Locate the cell with the specified text and output its (X, Y) center coordinate. 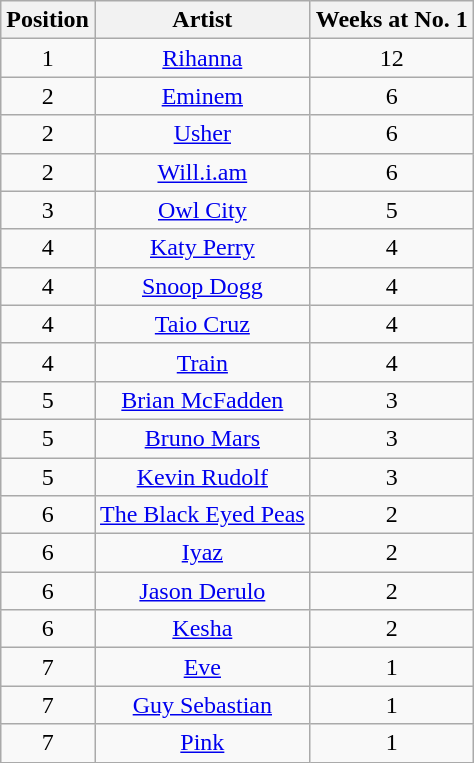
Will.i.am (202, 172)
Usher (202, 134)
Eminem (202, 96)
Pink (202, 743)
Brian McFadden (202, 400)
Owl City (202, 210)
12 (392, 58)
Jason Derulo (202, 591)
Weeks at No. 1 (392, 20)
Train (202, 362)
Eve (202, 667)
Position (48, 20)
Artist (202, 20)
Iyaz (202, 553)
The Black Eyed Peas (202, 515)
Rihanna (202, 58)
Kesha (202, 629)
Snoop Dogg (202, 286)
Guy Sebastian (202, 705)
Katy Perry (202, 248)
Bruno Mars (202, 438)
Kevin Rudolf (202, 477)
Taio Cruz (202, 324)
